From the cell containing the given text, extract its center point as (X, Y) coordinate. 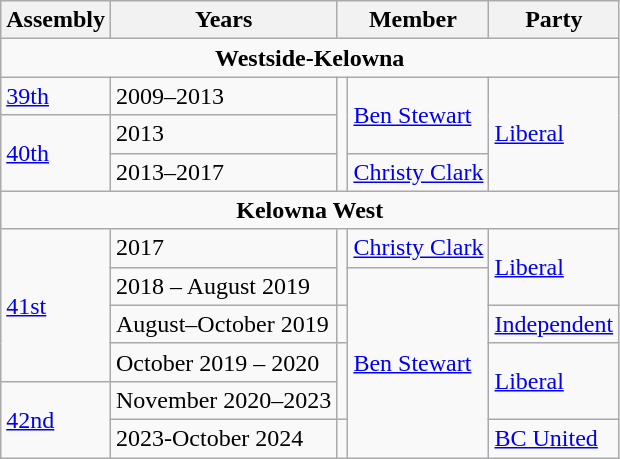
Member (413, 20)
2018 – August 2019 (223, 286)
Kelowna West (310, 210)
2017 (223, 248)
2009–2013 (223, 96)
2013–2017 (223, 172)
2013 (223, 134)
BC United (554, 438)
November 2020–2023 (223, 400)
October 2019 – 2020 (223, 362)
41st (56, 305)
Westside-Kelowna (310, 58)
42nd (56, 419)
August–October 2019 (223, 324)
Party (554, 20)
39th (56, 96)
2023-October 2024 (223, 438)
Years (223, 20)
40th (56, 153)
Independent (554, 324)
Assembly (56, 20)
